Search for the cell housing the specified text and yield its (x, y) center coordinate. 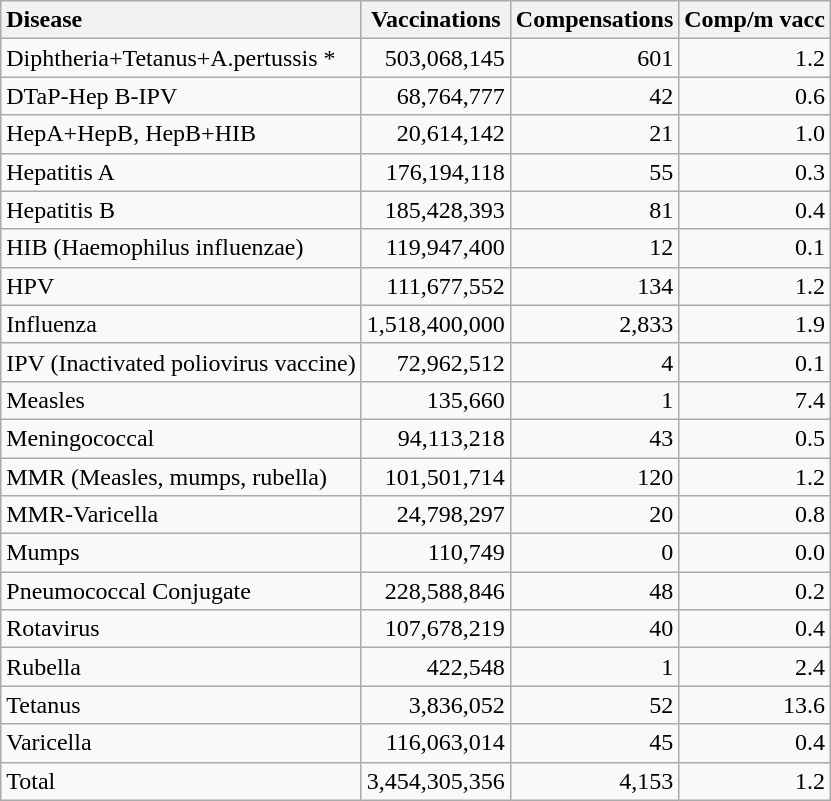
116,063,014 (436, 743)
Compensations (594, 20)
IPV (Inactivated poliovirus vaccine) (182, 362)
3,454,305,356 (436, 781)
0.6 (755, 96)
185,428,393 (436, 210)
4,153 (594, 781)
1.9 (755, 324)
1.0 (755, 134)
20,614,142 (436, 134)
111,677,552 (436, 286)
2.4 (755, 667)
72,962,512 (436, 362)
Disease (182, 20)
Rotavirus (182, 629)
24,798,297 (436, 515)
68,764,777 (436, 96)
Pneumococcal Conjugate (182, 591)
Measles (182, 400)
Influenza (182, 324)
Rubella (182, 667)
107,678,219 (436, 629)
52 (594, 705)
Hepatitis A (182, 172)
Hepatitis B (182, 210)
110,749 (436, 553)
48 (594, 591)
13.6 (755, 705)
42 (594, 96)
101,501,714 (436, 477)
HIB (Haemophilus influenzae) (182, 248)
Vaccinations (436, 20)
20 (594, 515)
12 (594, 248)
176,194,118 (436, 172)
120 (594, 477)
2,833 (594, 324)
Total (182, 781)
94,113,218 (436, 438)
0.2 (755, 591)
Meningococcal (182, 438)
Mumps (182, 553)
228,588,846 (436, 591)
0.3 (755, 172)
21 (594, 134)
601 (594, 58)
503,068,145 (436, 58)
0.0 (755, 553)
0.5 (755, 438)
0.8 (755, 515)
119,947,400 (436, 248)
HPV (182, 286)
134 (594, 286)
7.4 (755, 400)
422,548 (436, 667)
40 (594, 629)
MMR-Varicella (182, 515)
MMR (Measles, mumps, rubella) (182, 477)
55 (594, 172)
Varicella (182, 743)
43 (594, 438)
3,836,052 (436, 705)
Diphtheria+Tetanus+A.pertussis * (182, 58)
4 (594, 362)
45 (594, 743)
81 (594, 210)
Comp/m vacc (755, 20)
1,518,400,000 (436, 324)
0 (594, 553)
Tetanus (182, 705)
HepA+HepB, HepB+HIB (182, 134)
DTaP-Hep B-IPV (182, 96)
135,660 (436, 400)
